Pinpoint the cell where the given text exists, returning its (X, Y) midpoint coordinate. 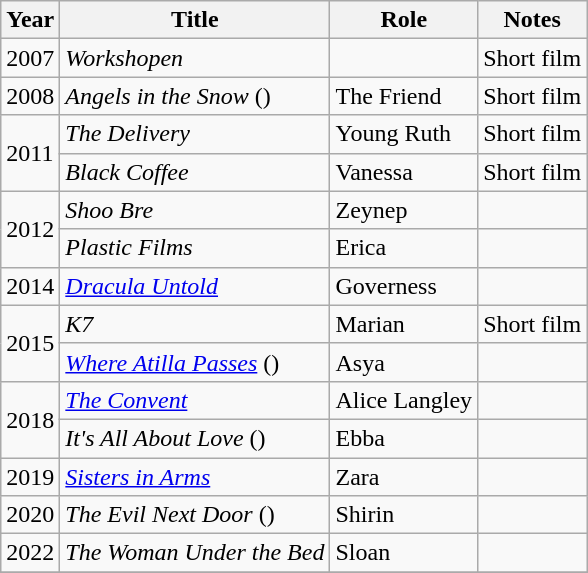
Title (195, 20)
Vanessa (404, 172)
Black Coffee (195, 172)
2015 (30, 343)
2011 (30, 153)
Notes (532, 20)
Where Atilla Passes () (195, 362)
The Friend (404, 96)
Plastic Films (195, 248)
The Woman Under the Bed (195, 553)
The Evil Next Door () (195, 515)
Shirin (404, 515)
Sisters in Arms (195, 477)
2020 (30, 515)
K7 (195, 324)
Sloan (404, 553)
Year (30, 20)
Zara (404, 477)
The Delivery (195, 134)
2007 (30, 58)
Zeynep (404, 210)
Role (404, 20)
Alice Langley (404, 400)
2012 (30, 229)
Dracula Untold (195, 286)
2019 (30, 477)
It's All About Love () (195, 438)
Marian (404, 324)
Governess (404, 286)
Asya (404, 362)
Workshopen (195, 58)
Ebba (404, 438)
2022 (30, 553)
2008 (30, 96)
Angels in the Snow () (195, 96)
Young Ruth (404, 134)
Shoo Bre (195, 210)
Erica (404, 248)
The Convent (195, 400)
2014 (30, 286)
2018 (30, 419)
